Capture the cell that displays the provided text and extract its [X, Y] central coordinate. 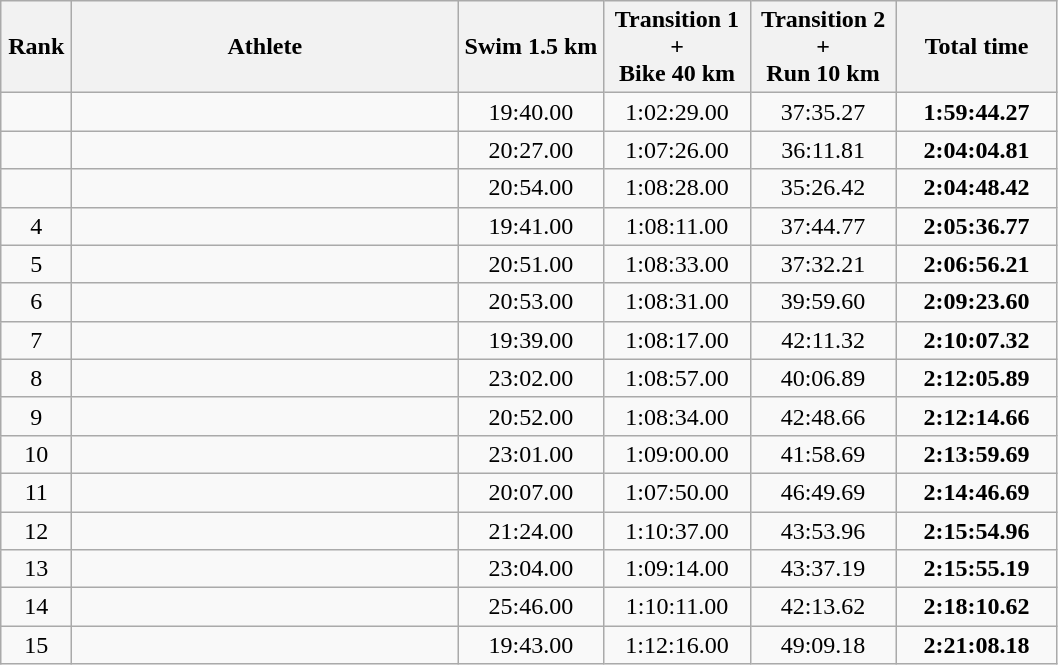
20:27.00 [531, 150]
19:39.00 [531, 340]
2:10:07.32 [976, 340]
46:49.69 [823, 492]
1:08:11.00 [677, 226]
1:08:34.00 [677, 416]
42:11.32 [823, 340]
8 [36, 378]
2:15:54.96 [976, 531]
1:08:33.00 [677, 264]
20:07.00 [531, 492]
1:08:31.00 [677, 302]
2:15:55.19 [976, 569]
7 [36, 340]
37:32.21 [823, 264]
2:12:05.89 [976, 378]
40:06.89 [823, 378]
19:41.00 [531, 226]
2:13:59.69 [976, 454]
19:40.00 [531, 112]
23:01.00 [531, 454]
39:59.60 [823, 302]
42:48.66 [823, 416]
25:46.00 [531, 607]
2:09:23.60 [976, 302]
23:02.00 [531, 378]
2:14:46.69 [976, 492]
Transition 2 +Run 10 km [823, 47]
9 [36, 416]
37:44.77 [823, 226]
1:07:50.00 [677, 492]
15 [36, 645]
36:11.81 [823, 150]
1:08:57.00 [677, 378]
1:10:11.00 [677, 607]
41:58.69 [823, 454]
4 [36, 226]
2:18:10.62 [976, 607]
37:35.27 [823, 112]
11 [36, 492]
20:52.00 [531, 416]
1:02:29.00 [677, 112]
1:08:17.00 [677, 340]
43:37.19 [823, 569]
12 [36, 531]
1:10:37.00 [677, 531]
23:04.00 [531, 569]
6 [36, 302]
Transition 1 +Bike 40 km [677, 47]
1:09:00.00 [677, 454]
1:08:28.00 [677, 188]
2:12:14.66 [976, 416]
Rank [36, 47]
10 [36, 454]
2:04:48.42 [976, 188]
2:21:08.18 [976, 645]
43:53.96 [823, 531]
14 [36, 607]
13 [36, 569]
Swim 1.5 km [531, 47]
5 [36, 264]
1:09:14.00 [677, 569]
2:04:04.81 [976, 150]
20:53.00 [531, 302]
2:06:56.21 [976, 264]
42:13.62 [823, 607]
Total time [976, 47]
21:24.00 [531, 531]
1:07:26.00 [677, 150]
1:59:44.27 [976, 112]
20:51.00 [531, 264]
2:05:36.77 [976, 226]
1:12:16.00 [677, 645]
35:26.42 [823, 188]
49:09.18 [823, 645]
20:54.00 [531, 188]
19:43.00 [531, 645]
Athlete [265, 47]
